Search for the cell housing the specified text and yield its [x, y] center coordinate. 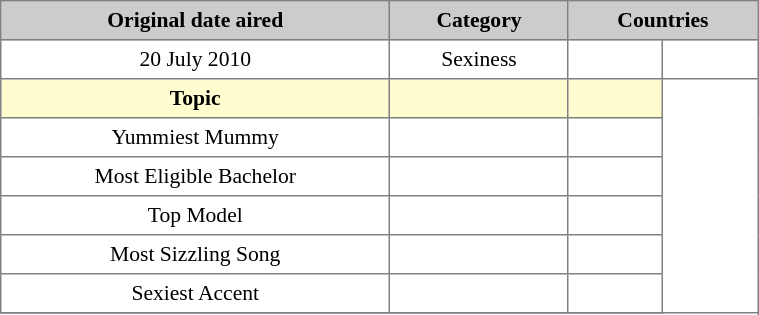
Yummiest Mummy [196, 138]
Sexiness [479, 60]
Most Sizzling Song [196, 254]
Countries [662, 20]
20 July 2010 [196, 60]
Most Eligible Bachelor [196, 176]
Category [479, 20]
Sexiest Accent [196, 294]
Topic [196, 98]
Top Model [196, 216]
Original date aired [196, 20]
